Provide the (x, y) coordinate of the cell's center where the given text is located.  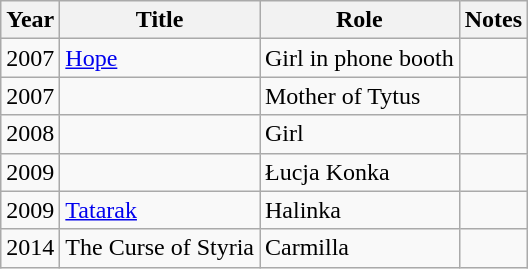
Girl in phone booth (360, 58)
Łucja Konka (360, 172)
Carmilla (360, 248)
2014 (30, 248)
Notes (493, 20)
Title (160, 20)
The Curse of Styria (160, 248)
Role (360, 20)
Halinka (360, 210)
Mother of Tytus (360, 96)
Hope (160, 58)
Year (30, 20)
2008 (30, 134)
Girl (360, 134)
Tatarak (160, 210)
